Capture the cell that displays the provided text and extract its [x, y] central coordinate. 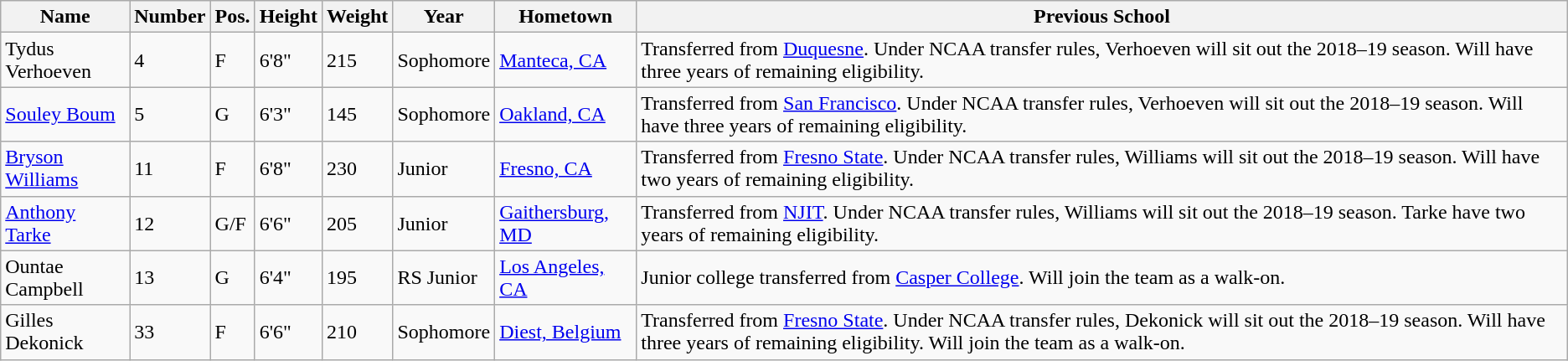
Number [170, 17]
12 [170, 223]
Tydus Verhoeven [65, 60]
Ountae Campbell [65, 278]
G/F [233, 223]
Pos. [233, 17]
210 [357, 332]
Diest, Belgium [566, 332]
Anthony Tarke [65, 223]
11 [170, 169]
Los Angeles, CA [566, 278]
230 [357, 169]
6'4" [288, 278]
Oakland, CA [566, 114]
Weight [357, 17]
145 [357, 114]
Fresno, CA [566, 169]
Transferred from Duquesne. Under NCAA transfer rules, Verhoeven will sit out the 2018–19 season. Will have three years of remaining eligibility. [1102, 60]
195 [357, 278]
5 [170, 114]
33 [170, 332]
Height [288, 17]
Year [444, 17]
Bryson Williams [65, 169]
6'3" [288, 114]
Transferred from San Francisco. Under NCAA transfer rules, Verhoeven will sit out the 2018–19 season. Will have three years of remaining eligibility. [1102, 114]
13 [170, 278]
Souley Boum [65, 114]
Hometown [566, 17]
215 [357, 60]
Name [65, 17]
205 [357, 223]
4 [170, 60]
Transferred from Fresno State. Under NCAA transfer rules, Williams will sit out the 2018–19 season. Will have two years of remaining eligibility. [1102, 169]
RS Junior [444, 278]
Gaithersburg, MD [566, 223]
Previous School [1102, 17]
Manteca, CA [566, 60]
Transferred from NJIT. Under NCAA transfer rules, Williams will sit out the 2018–19 season. Tarke have two years of remaining eligibility. [1102, 223]
Gilles Dekonick [65, 332]
Junior college transferred from Casper College. Will join the team as a walk-on. [1102, 278]
